Pinpoint the cell where the given text exists, returning its [x, y] midpoint coordinate. 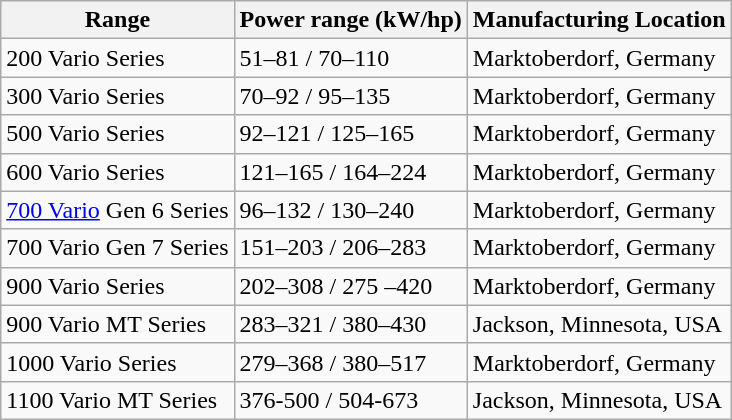
Manufacturing Location [599, 20]
900 Vario Series [118, 286]
151–203 / 206–283 [350, 248]
700 Vario Gen 6 Series [118, 210]
700 Vario Gen 7 Series [118, 248]
200 Vario Series [118, 58]
900 Vario MT Series [118, 324]
600 Vario Series [118, 172]
51–81 / 70–110 [350, 58]
70–92 / 95–135 [350, 96]
121–165 / 164–224 [350, 172]
96–132 / 130–240 [350, 210]
279–368 / 380–517 [350, 362]
376-500 / 504-673 [350, 400]
300 Vario Series [118, 96]
Range [118, 20]
1000 Vario Series [118, 362]
1100 Vario MT Series [118, 400]
283–321 / 380–430 [350, 324]
Power range (kW/hp) [350, 20]
92–121 / 125–165 [350, 134]
202–308 / 275 –420 [350, 286]
500 Vario Series [118, 134]
